Output the [x, y] coordinate of the center of the cell containing the given text.  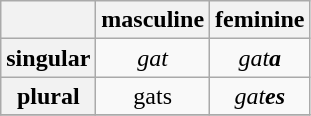
gats [153, 96]
gates [260, 96]
masculine [153, 20]
gata [260, 58]
feminine [260, 20]
gat [153, 58]
singular [48, 58]
plural [48, 96]
